Detect which cell encompasses the target text, then output its [x, y] center coordinate. 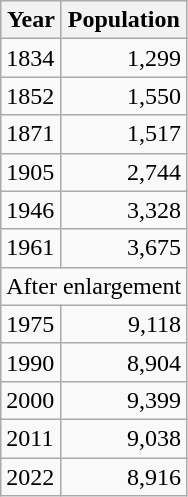
2000 [31, 400]
Population [124, 20]
1852 [31, 96]
3,675 [124, 248]
After enlargement [94, 286]
8,904 [124, 362]
1905 [31, 172]
1946 [31, 210]
1,517 [124, 134]
Year [31, 20]
1871 [31, 134]
3,328 [124, 210]
1961 [31, 248]
1834 [31, 58]
2,744 [124, 172]
2011 [31, 438]
9,118 [124, 324]
9,399 [124, 400]
2022 [31, 477]
9,038 [124, 438]
1,550 [124, 96]
1,299 [124, 58]
1975 [31, 324]
8,916 [124, 477]
1990 [31, 362]
